Return (x, y) of the center of cell containing provided text 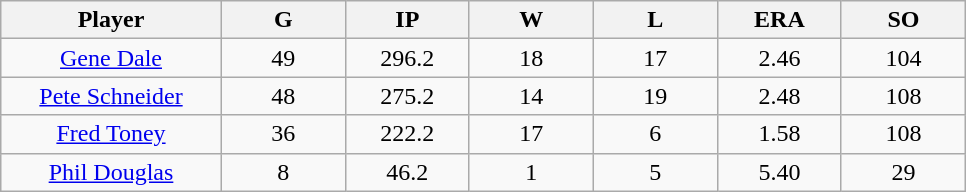
5.40 (779, 172)
48 (283, 96)
275.2 (407, 96)
Fred Toney (111, 134)
G (283, 20)
29 (903, 172)
Player (111, 20)
19 (655, 96)
8 (283, 172)
SO (903, 20)
Phil Douglas (111, 172)
49 (283, 58)
Pete Schneider (111, 96)
104 (903, 58)
222.2 (407, 134)
6 (655, 134)
2.46 (779, 58)
IP (407, 20)
1.58 (779, 134)
W (531, 20)
46.2 (407, 172)
36 (283, 134)
5 (655, 172)
L (655, 20)
1 (531, 172)
18 (531, 58)
2.48 (779, 96)
Gene Dale (111, 58)
ERA (779, 20)
14 (531, 96)
296.2 (407, 58)
